Pinpoint the cell where the given text exists, returning its (x, y) midpoint coordinate. 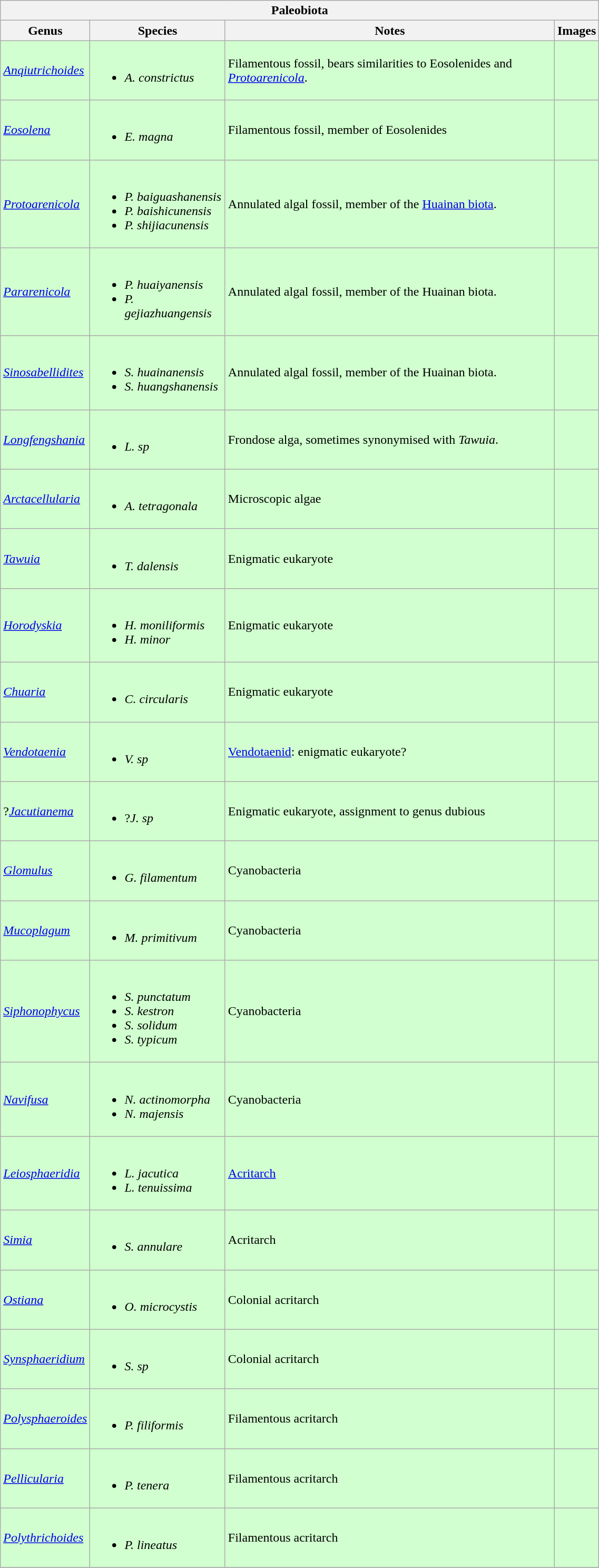
Leiosphaeridia (45, 1173)
Vendotaenia (45, 752)
T. dalensis (158, 559)
Sinosabellidites (45, 373)
Species (158, 31)
P. filiformis (158, 1419)
N. actinomorphaN. majensis (158, 1099)
Vendotaenid: enigmatic eukaryote? (390, 752)
S. huainanensisS. huangshanensis (158, 373)
E. magna (158, 130)
L. sp (158, 440)
A. tetragonala (158, 499)
H. moniliformisH. minor (158, 625)
G. filamentum (158, 871)
Pararenicola (45, 292)
Arctacellularia (45, 499)
Paleobiota (300, 11)
Synsphaeridium (45, 1359)
P. huaiyanensisP. gejiazhuangensis (158, 292)
Chuaria (45, 692)
V. sp (158, 752)
O. microcystis (158, 1300)
C. circularis (158, 692)
Glomulus (45, 871)
Mucoplagum (45, 931)
Simia (45, 1240)
Longfengshania (45, 440)
Polythrichoides (45, 1538)
P. lineatus (158, 1538)
M. primitivum (158, 931)
S. punctatumS. kestronS. solidumS. typicum (158, 1011)
?J. sp (158, 812)
Navifusa (45, 1099)
P. tenera (158, 1478)
Protoarenicola (45, 203)
Filamentous fossil, member of Eosolenides (390, 130)
L. jacuticaL. tenuissima (158, 1173)
Images (576, 31)
Frondose alga, sometimes synonymised with Tawuia. (390, 440)
Anqiutrichoides (45, 71)
Notes (390, 31)
Siphonophycus (45, 1011)
Ostiana (45, 1300)
A. constrictus (158, 71)
Microscopic algae (390, 499)
Horodyskia (45, 625)
P. baiguashanensisP. baishicunensisP. shijiacunensis (158, 203)
Filamentous fossil, bears similarities to Eosolenides and Protoarenicola. (390, 71)
S. annulare (158, 1240)
Tawuia (45, 559)
Genus (45, 31)
Polysphaeroides (45, 1419)
Enigmatic eukaryote, assignment to genus dubious (390, 812)
Eosolena (45, 130)
Pellicularia (45, 1478)
?Jacutianema (45, 812)
S. sp (158, 1359)
